Return (x, y) of the center of cell containing provided text 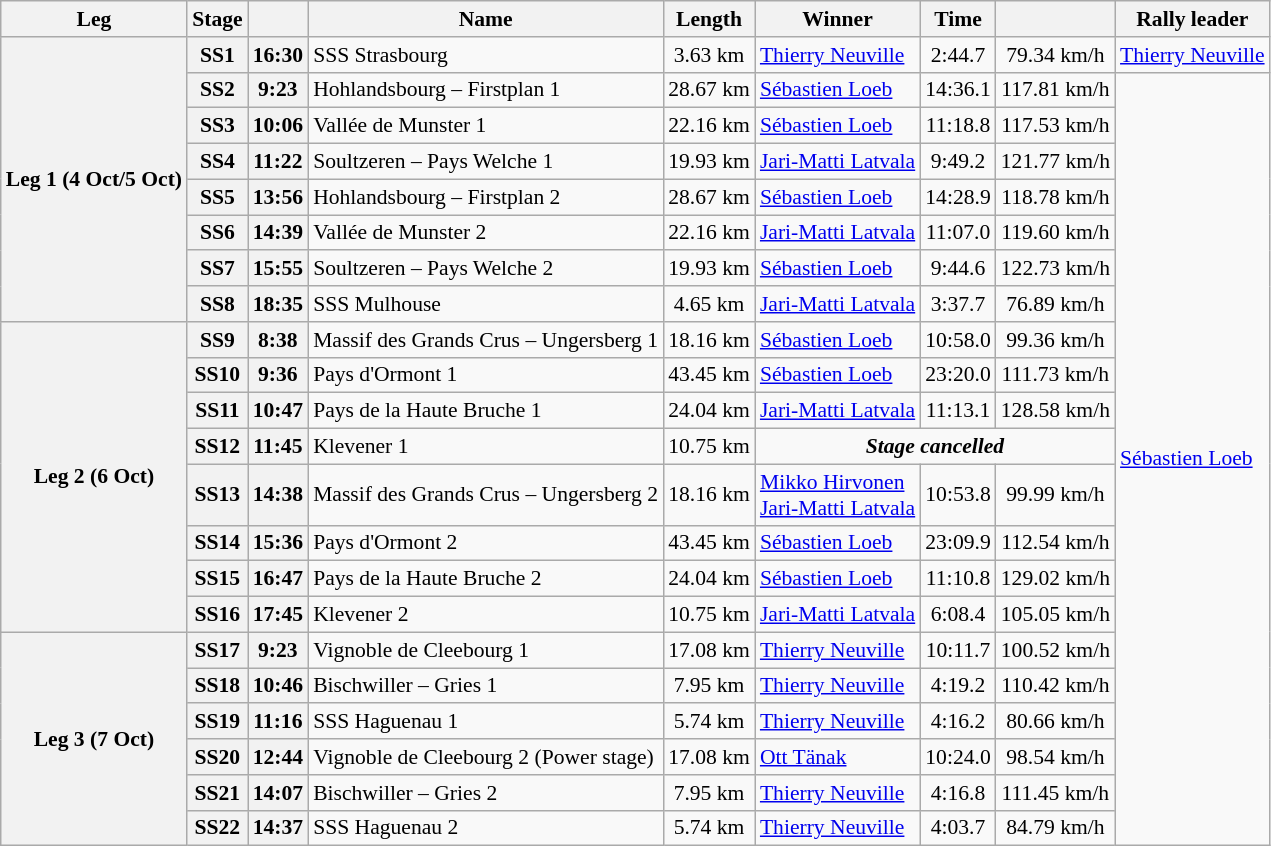
110.42 km/h (1056, 686)
6:08.4 (958, 615)
100.52 km/h (1056, 650)
Leg (94, 19)
99.36 km/h (1056, 340)
SSS Haguenau 2 (486, 828)
Mikko Hirvonen Jari-Matti Latvala (838, 494)
4:16.2 (958, 722)
SS10 (217, 375)
14:39 (278, 233)
12:44 (278, 757)
SSS Haguenau 1 (486, 722)
Rally leader (1192, 19)
105.05 km/h (1056, 615)
SSS Strasbourg (486, 55)
Hohlandsbourg – Firstplan 2 (486, 197)
111.45 km/h (1056, 793)
4:19.2 (958, 686)
111.73 km/h (1056, 375)
76.89 km/h (1056, 304)
Length (709, 19)
Vignoble de Cleebourg 1 (486, 650)
14:07 (278, 793)
Pays de la Haute Bruche 1 (486, 411)
4.65 km (709, 304)
11:22 (278, 162)
10:53.8 (958, 494)
16:47 (278, 579)
98.54 km/h (1056, 757)
13:56 (278, 197)
9:49.2 (958, 162)
Klevener 2 (486, 615)
129.02 km/h (1056, 579)
118.78 km/h (1056, 197)
SS5 (217, 197)
SS11 (217, 411)
Time (958, 19)
SS7 (217, 269)
10:46 (278, 686)
3.63 km (709, 55)
Bischwiller – Gries 2 (486, 793)
SS14 (217, 543)
SS9 (217, 340)
11:13.1 (958, 411)
122.73 km/h (1056, 269)
SS6 (217, 233)
Ott Tänak (838, 757)
Vallée de Munster 2 (486, 233)
11:10.8 (958, 579)
Hohlandsbourg – Firstplan 1 (486, 90)
10:58.0 (958, 340)
Soultzeren – Pays Welche 2 (486, 269)
18:35 (278, 304)
SS4 (217, 162)
SS13 (217, 494)
14:38 (278, 494)
117.53 km/h (1056, 126)
Leg 1 (4 Oct/5 Oct) (94, 180)
SS21 (217, 793)
Vallée de Munster 1 (486, 126)
SS2 (217, 90)
23:09.9 (958, 543)
3:37.7 (958, 304)
SS20 (217, 757)
4:16.8 (958, 793)
16:30 (278, 55)
Klevener 1 (486, 447)
11:16 (278, 722)
Pays d'Ormont 1 (486, 375)
SS16 (217, 615)
SS3 (217, 126)
15:55 (278, 269)
Stage (217, 19)
SS8 (217, 304)
117.81 km/h (1056, 90)
SS19 (217, 722)
Soultzeren – Pays Welche 1 (486, 162)
121.77 km/h (1056, 162)
2:44.7 (958, 55)
9:44.6 (958, 269)
10:06 (278, 126)
Name (486, 19)
14:36.1 (958, 90)
Massif des Grands Crus – Ungersberg 1 (486, 340)
Leg 3 (7 Oct) (94, 739)
Stage cancelled (935, 447)
SS12 (217, 447)
15:36 (278, 543)
79.34 km/h (1056, 55)
Pays d'Ormont 2 (486, 543)
SS1 (217, 55)
11:18.8 (958, 126)
Bischwiller – Gries 1 (486, 686)
10:24.0 (958, 757)
11:45 (278, 447)
10:11.7 (958, 650)
23:20.0 (958, 375)
80.66 km/h (1056, 722)
128.58 km/h (1056, 411)
14:37 (278, 828)
10:47 (278, 411)
SS15 (217, 579)
99.99 km/h (1056, 494)
Winner (838, 19)
8:38 (278, 340)
119.60 km/h (1056, 233)
14:28.9 (958, 197)
11:07.0 (958, 233)
4:03.7 (958, 828)
SSS Mulhouse (486, 304)
Leg 2 (6 Oct) (94, 477)
112.54 km/h (1056, 543)
SS18 (217, 686)
Vignoble de Cleebourg 2 (Power stage) (486, 757)
Massif des Grands Crus – Ungersberg 2 (486, 494)
84.79 km/h (1056, 828)
SS22 (217, 828)
17:45 (278, 615)
Pays de la Haute Bruche 2 (486, 579)
SS17 (217, 650)
9:36 (278, 375)
